Output the [x, y] coordinate of the center of the cell containing the given text.  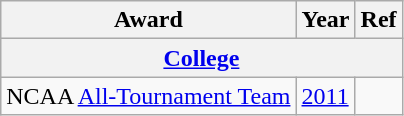
NCAA All-Tournament Team [148, 96]
College [202, 58]
2011 [326, 96]
Ref [378, 20]
Award [148, 20]
Year [326, 20]
